Output the [x, y] coordinate of the center of the cell containing the given text.  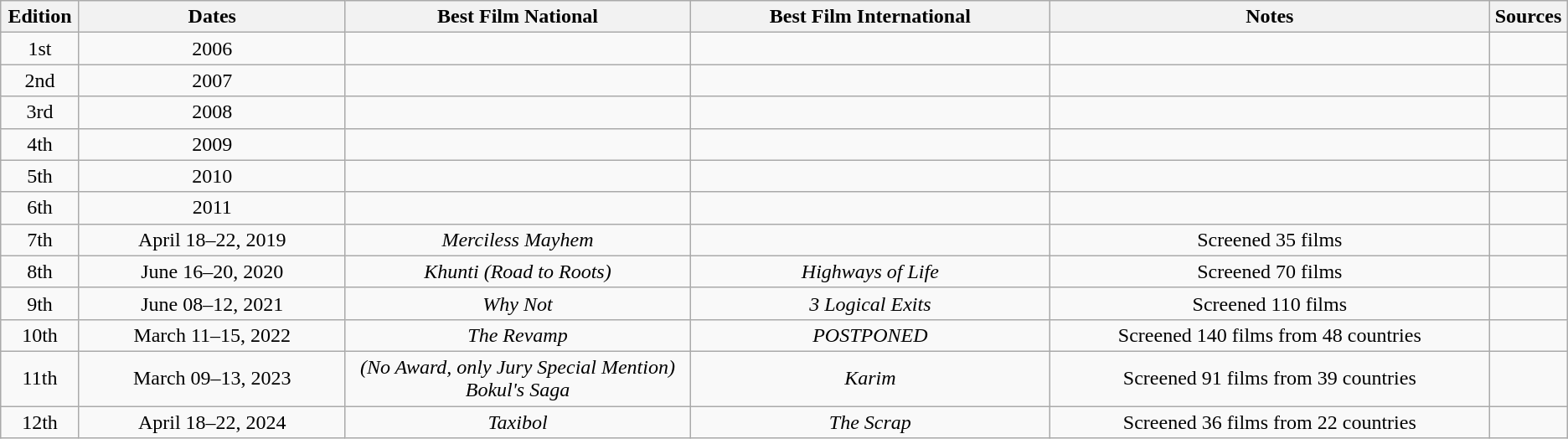
7th [40, 240]
3rd [40, 112]
Karim [870, 379]
Taxibol [518, 421]
2008 [212, 112]
Screened 140 films from 48 countries [1270, 335]
June 16–20, 2020 [212, 271]
Dates [212, 17]
Sources [1529, 17]
2nd [40, 80]
Khunti (Road to Roots) [518, 271]
5th [40, 176]
9th [40, 303]
10th [40, 335]
6th [40, 208]
12th [40, 421]
Highways of Life [870, 271]
(No Award, only Jury Special Mention) Bokul's Saga [518, 379]
March 09–13, 2023 [212, 379]
Notes [1270, 17]
Screened 36 films from 22 countries [1270, 421]
Screened 70 films [1270, 271]
April 18–22, 2024 [212, 421]
2007 [212, 80]
3 Logical Exits [870, 303]
11th [40, 379]
March 11–15, 2022 [212, 335]
1st [40, 49]
8th [40, 271]
April 18–22, 2019 [212, 240]
Screened 35 films [1270, 240]
Screened 91 films from 39 countries [1270, 379]
Best Film National [518, 17]
Edition [40, 17]
POSTPONED [870, 335]
4th [40, 144]
2011 [212, 208]
June 08–12, 2021 [212, 303]
Merciless Mayhem [518, 240]
The Scrap [870, 421]
Why Not [518, 303]
Best Film International [870, 17]
2010 [212, 176]
Screened 110 films [1270, 303]
2006 [212, 49]
2009 [212, 144]
The Revamp [518, 335]
